Find where the given text appears and provide that cell's center as [x, y] coordinate. 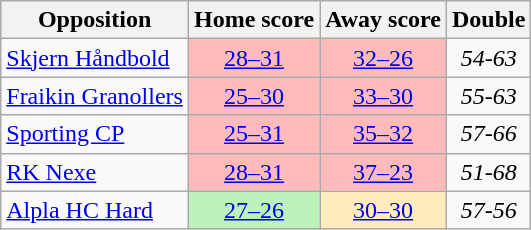
RK Nexe [95, 172]
25–30 [254, 96]
37–23 [384, 172]
33–30 [384, 96]
57-56 [489, 210]
Sporting CP [95, 134]
32–26 [384, 58]
27–26 [254, 210]
51-68 [489, 172]
Fraikin Granollers [95, 96]
25–31 [254, 134]
57-66 [489, 134]
Opposition [95, 20]
Away score [384, 20]
35–32 [384, 134]
30–30 [384, 210]
Alpla HC Hard [95, 210]
Double [489, 20]
Home score [254, 20]
Skjern Håndbold [95, 58]
55-63 [489, 96]
54-63 [489, 58]
